Identify which cell holds the provided text, then report its (X, Y) central coordinate. 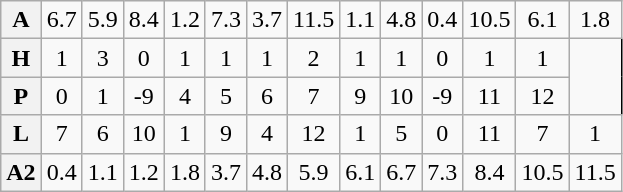
3 (102, 58)
A2 (21, 172)
H (21, 58)
A (21, 20)
L (21, 134)
P (21, 96)
2 (314, 58)
